Return the (x, y) coordinate for the center point of the cell that contains the specified text.  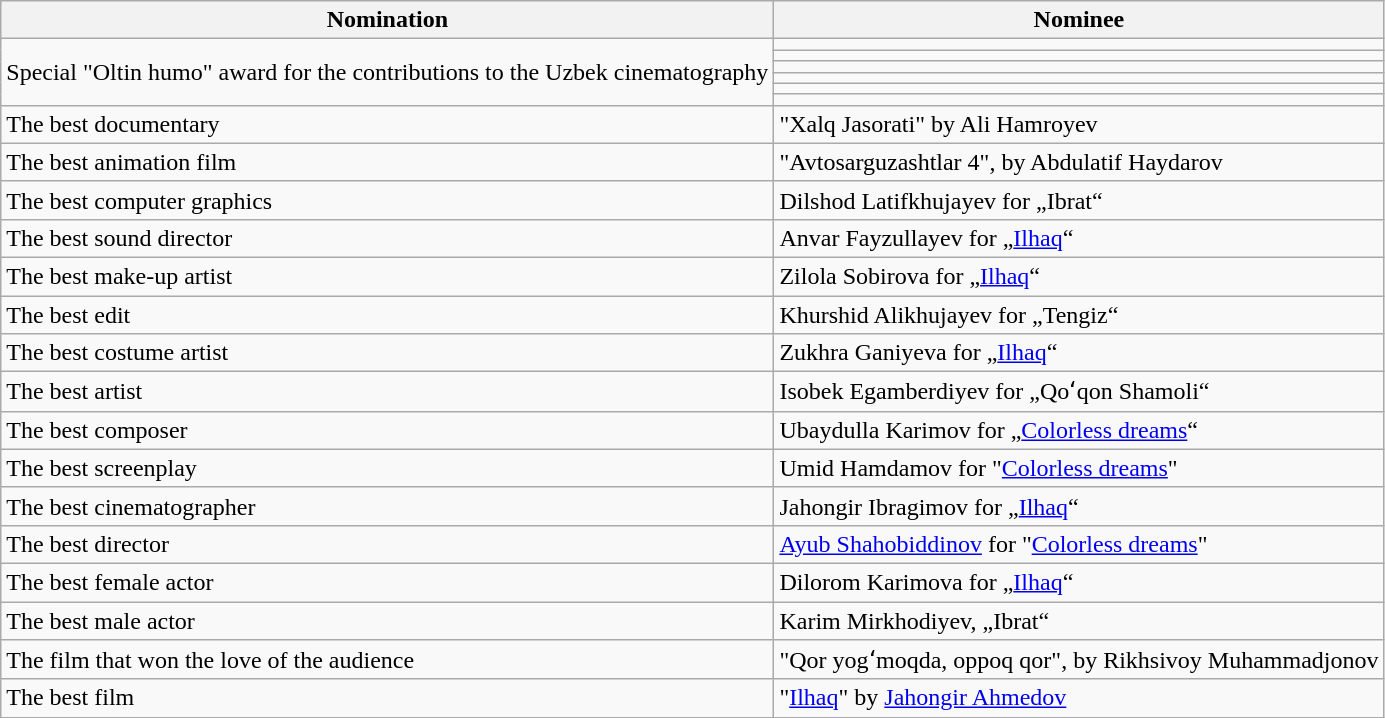
"Qor yogʻmoqda, oppoq qor", by Rikhsivoy Muhammadjonov (1079, 660)
The best composer (388, 430)
The best make-up artist (388, 276)
The best sound director (388, 238)
Dilorom Karimova for „Ilhaq“ (1079, 582)
The best film (388, 698)
Nominee (1079, 20)
Zukhra Ganiyeva for „Ilhaq“ (1079, 353)
The best edit (388, 315)
Dilshod Latifkhujayev for „Ibrat“ (1079, 200)
The best computer graphics (388, 200)
Special "Oltin humo" award for the contributions to the Uzbek cinematography (388, 72)
Anvar Fayzullayev for „Ilhaq“ (1079, 238)
The best screenplay (388, 468)
"Ilhaq" by Jahongir Ahmedov (1079, 698)
The best artist (388, 392)
The best male actor (388, 621)
The best costume artist (388, 353)
The film that won the love of the audience (388, 660)
The best director (388, 544)
Ayub Shahobiddinov for "Colorless dreams" (1079, 544)
The best documentary (388, 124)
"Xalq Jasorati" by Ali Hamroyev (1079, 124)
Jahongir Ibragimov for „Ilhaq“ (1079, 506)
Umid Hamdamov for "Colorless dreams" (1079, 468)
The best female actor (388, 582)
Nomination (388, 20)
Ubaydulla Karimov for „Colorless dreams“ (1079, 430)
Khurshid Alikhujayev for „Tengiz“ (1079, 315)
The best animation film (388, 162)
Karim Mirkhodiyev, „Ibrat“ (1079, 621)
The best cinematographer (388, 506)
Isobek Egamberdiyev for „Qoʻqon Shamoli“ (1079, 392)
Zilola Sobirova for „Ilhaq“ (1079, 276)
"Avtosarguzashtlar 4", by Abdulatif Haydarov (1079, 162)
